Capture the cell that displays the provided text and extract its (x, y) central coordinate. 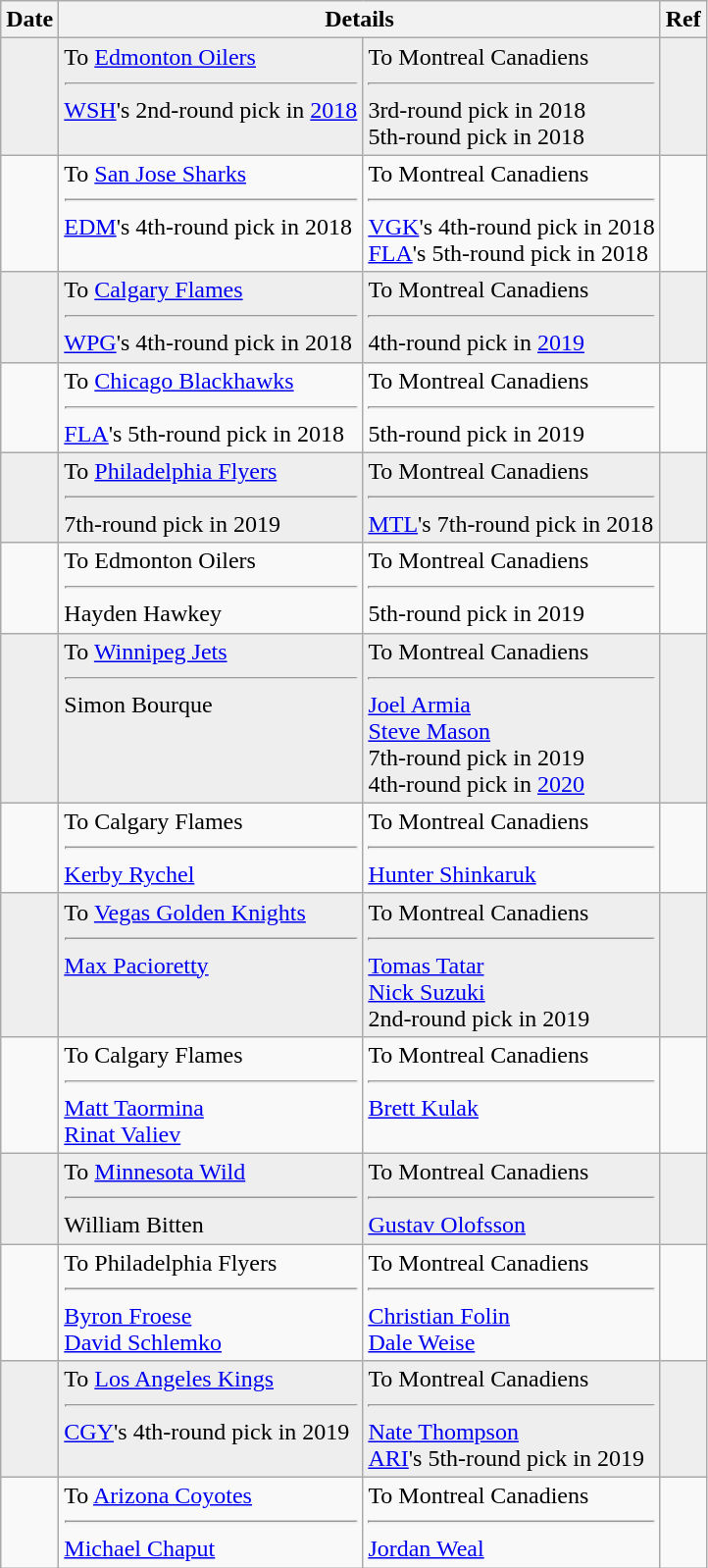
To Montreal CanadiensMTL's 7th-round pick in 2018 (512, 497)
To Winnipeg JetsSimon Bourque (211, 718)
To San Jose SharksEDM's 4th-round pick in 2018 (211, 214)
To Edmonton OilersHayden Hawkey (211, 588)
To Montreal CanadiensBrett Kulak (512, 1095)
To Philadelphia Flyers7th-round pick in 2019 (211, 497)
To Montreal CanadiensGustav Olofsson (512, 1198)
To Montreal Canadiens4th-round pick in 2019 (512, 317)
To Arizona CoyotesMichael Chaput (211, 1523)
To Los Angeles KingsCGY's 4th-round pick in 2019 (211, 1419)
To Edmonton OilersWSH's 2nd-round pick in 2018 (211, 96)
Date (29, 20)
To Montreal CanadiensJoel ArmiaSteve Mason7th-round pick in 20194th-round pick in 2020 (512, 718)
To Montreal CanadiensVGK's 4th-round pick in 2018FLA's 5th-round pick in 2018 (512, 214)
Ref (683, 20)
To Calgary FlamesKerby Rychel (211, 848)
To Minnesota WildWilliam Bitten (211, 1198)
To Montreal CanadiensJordan Weal (512, 1523)
To Chicago BlackhawksFLA's 5th-round pick in 2018 (211, 407)
To Montreal CanadiensTomas TatarNick Suzuki2nd-round pick in 2019 (512, 965)
To Calgary FlamesWPG's 4th-round pick in 2018 (211, 317)
Details (359, 20)
To Montreal CanadiensNate ThompsonARI's 5th-round pick in 2019 (512, 1419)
To Vegas Golden KnightsMax Pacioretty (211, 965)
To Philadelphia FlyersByron FroeseDavid Schlemko (211, 1303)
To Montreal CanadiensChristian FolinDale Weise (512, 1303)
To Montreal CanadiensHunter Shinkaruk (512, 848)
To Calgary FlamesMatt TaorminaRinat Valiev (211, 1095)
To Montreal Canadiens3rd-round pick in 20185th-round pick in 2018 (512, 96)
